For the text-containing cell, return its midpoint in [X, Y] coordinate format. 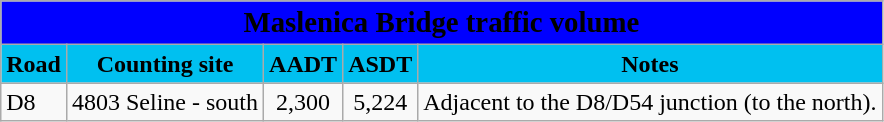
Road [34, 64]
ASDT [380, 64]
Notes [650, 64]
Maslenica Bridge traffic volume [442, 23]
2,300 [304, 102]
5,224 [380, 102]
Adjacent to the D8/D54 junction (to the north). [650, 102]
D8 [34, 102]
AADT [304, 64]
Counting site [164, 64]
4803 Seline - south [164, 102]
